For the text-containing cell, return its midpoint in [x, y] coordinate format. 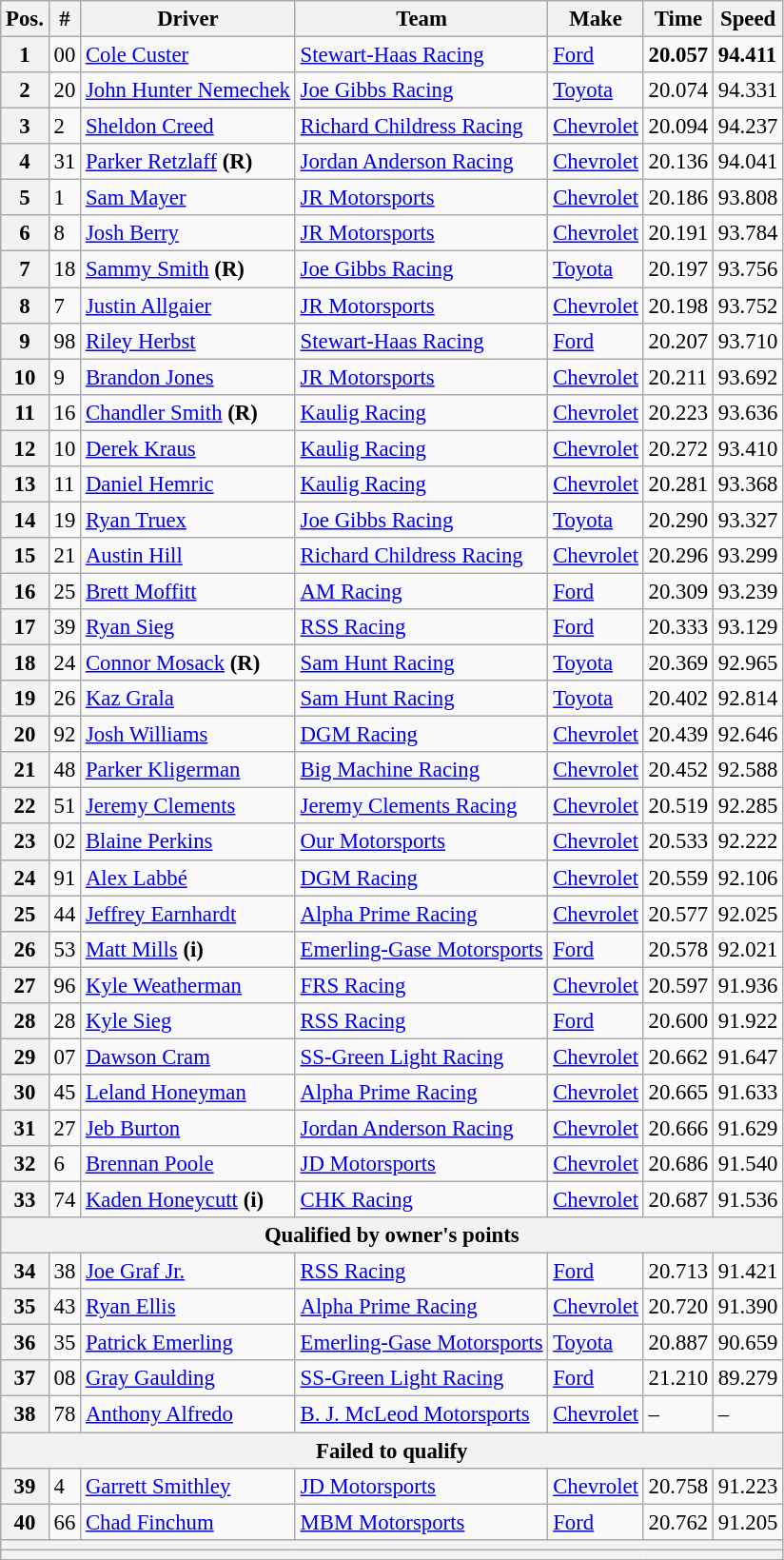
Pos. [25, 19]
FRS Racing [421, 985]
20.094 [677, 127]
36 [25, 1343]
92.222 [748, 842]
Parker Kligerman [188, 770]
92.965 [748, 663]
20.207 [677, 341]
20.057 [677, 55]
43 [65, 1307]
Jeremy Clements Racing [421, 806]
93.410 [748, 448]
Sheldon Creed [188, 127]
Kyle Weatherman [188, 985]
20.662 [677, 1056]
91.633 [748, 1093]
3 [25, 127]
93.756 [748, 269]
44 [65, 914]
93.129 [748, 627]
90.659 [748, 1343]
94.237 [748, 127]
Blaine Perkins [188, 842]
Garrett Smithley [188, 1486]
Sam Mayer [188, 198]
91.922 [748, 1021]
Matt Mills (i) [188, 949]
Make [596, 19]
94.411 [748, 55]
Kyle Sieg [188, 1021]
20.197 [677, 269]
20.439 [677, 735]
MBM Motorsports [421, 1522]
91.540 [748, 1164]
# [65, 19]
92.021 [748, 949]
Chandler Smith (R) [188, 412]
91.647 [748, 1056]
20.296 [677, 556]
20.758 [677, 1486]
93.710 [748, 341]
91.421 [748, 1272]
91.390 [748, 1307]
20.191 [677, 233]
Failed to qualify [392, 1451]
20.198 [677, 306]
07 [65, 1056]
20.559 [677, 878]
20.272 [677, 448]
48 [65, 770]
08 [65, 1379]
Time [677, 19]
20.519 [677, 806]
Brandon Jones [188, 377]
Sammy Smith (R) [188, 269]
91 [65, 878]
Jeb Burton [188, 1128]
00 [65, 55]
Cole Custer [188, 55]
CHK Racing [421, 1200]
93.784 [748, 233]
12 [25, 448]
Daniel Hemric [188, 484]
Speed [748, 19]
92.588 [748, 770]
Derek Kraus [188, 448]
02 [65, 842]
93.636 [748, 412]
Kaden Honeycutt (i) [188, 1200]
Ryan Truex [188, 520]
30 [25, 1093]
93.692 [748, 377]
Brett Moffitt [188, 591]
33 [25, 1200]
Connor Mosack (R) [188, 663]
20.223 [677, 412]
20.290 [677, 520]
45 [65, 1093]
93.752 [748, 306]
29 [25, 1056]
Team [421, 19]
Gray Gaulding [188, 1379]
Driver [188, 19]
22 [25, 806]
20.762 [677, 1522]
34 [25, 1272]
89.279 [748, 1379]
Joe Graf Jr. [188, 1272]
21.210 [677, 1379]
92 [65, 735]
37 [25, 1379]
20.600 [677, 1021]
32 [25, 1164]
92.285 [748, 806]
20.666 [677, 1128]
13 [25, 484]
20.597 [677, 985]
20.578 [677, 949]
15 [25, 556]
Austin Hill [188, 556]
Parker Retzlaff (R) [188, 162]
Josh Berry [188, 233]
93.327 [748, 520]
20.186 [677, 198]
Brennan Poole [188, 1164]
Our Motorsports [421, 842]
53 [65, 949]
92.025 [748, 914]
20.665 [677, 1093]
20.533 [677, 842]
Ryan Sieg [188, 627]
96 [65, 985]
23 [25, 842]
Patrick Emerling [188, 1343]
20.281 [677, 484]
20.452 [677, 770]
Dawson Cram [188, 1056]
91.629 [748, 1128]
Anthony Alfredo [188, 1414]
Josh Williams [188, 735]
20.333 [677, 627]
Ryan Ellis [188, 1307]
93.239 [748, 591]
91.936 [748, 985]
93.299 [748, 556]
John Hunter Nemechek [188, 90]
Alex Labbé [188, 878]
40 [25, 1522]
94.041 [748, 162]
93.368 [748, 484]
93.808 [748, 198]
20.687 [677, 1200]
Kaz Grala [188, 699]
91.536 [748, 1200]
Riley Herbst [188, 341]
Justin Allgaier [188, 306]
74 [65, 1200]
51 [65, 806]
20.309 [677, 591]
Jeremy Clements [188, 806]
20.887 [677, 1343]
20.577 [677, 914]
Leland Honeyman [188, 1093]
20.720 [677, 1307]
92.106 [748, 878]
20.402 [677, 699]
Jeffrey Earnhardt [188, 914]
92.646 [748, 735]
20.369 [677, 663]
20.074 [677, 90]
20.136 [677, 162]
Qualified by owner's points [392, 1235]
20.686 [677, 1164]
98 [65, 341]
92.814 [748, 699]
91.223 [748, 1486]
14 [25, 520]
5 [25, 198]
Chad Finchum [188, 1522]
20.713 [677, 1272]
17 [25, 627]
Big Machine Racing [421, 770]
91.205 [748, 1522]
94.331 [748, 90]
66 [65, 1522]
B. J. McLeod Motorsports [421, 1414]
78 [65, 1414]
20.211 [677, 377]
AM Racing [421, 591]
